Capture the cell that displays the provided text and extract its (X, Y) central coordinate. 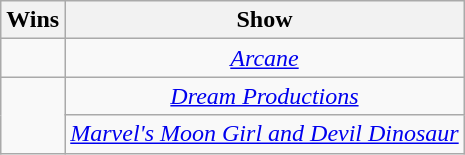
Show (264, 20)
Dream Productions (264, 96)
Arcane (264, 58)
Wins (33, 20)
Marvel's Moon Girl and Devil Dinosaur (264, 134)
